Detect which cell encompasses the target text, then output its [x, y] center coordinate. 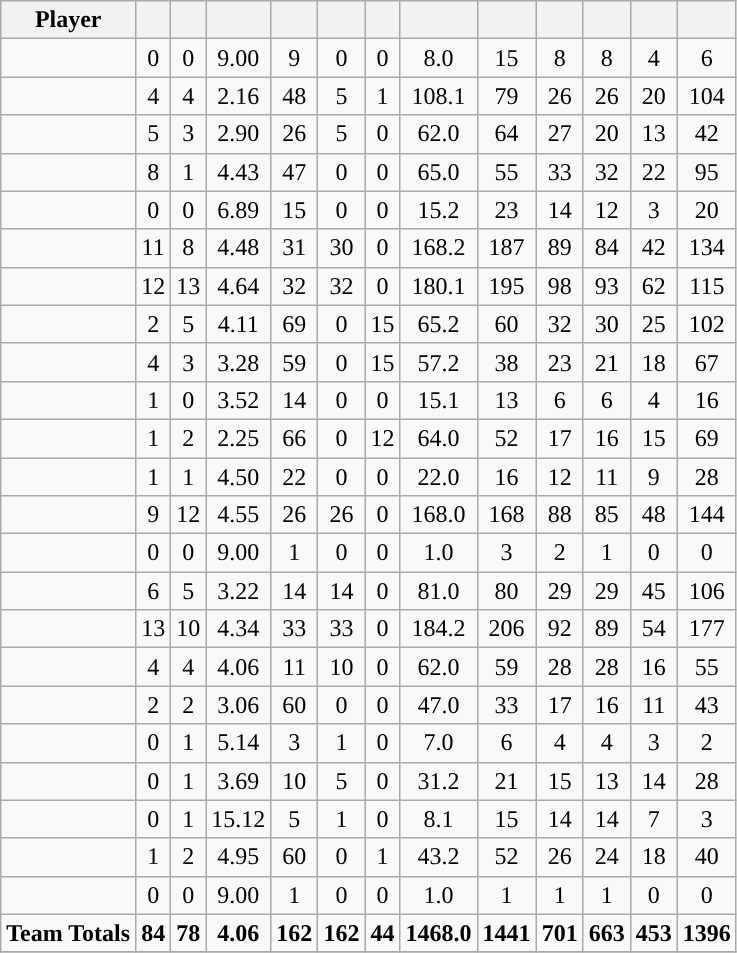
1441 [506, 933]
98 [560, 286]
65.2 [438, 324]
2.90 [238, 134]
1468.0 [438, 933]
64 [506, 134]
663 [606, 933]
15.12 [238, 819]
8.0 [438, 58]
7 [654, 819]
144 [706, 515]
168 [506, 515]
206 [506, 629]
24 [606, 857]
8.1 [438, 819]
67 [706, 362]
15.2 [438, 210]
65.0 [438, 172]
4.11 [238, 324]
43.2 [438, 857]
44 [382, 933]
108.1 [438, 96]
115 [706, 286]
27 [560, 134]
3.22 [238, 591]
102 [706, 324]
31 [294, 248]
92 [560, 629]
25 [654, 324]
64.0 [438, 438]
Player [68, 20]
187 [506, 248]
168.2 [438, 248]
104 [706, 96]
40 [706, 857]
81.0 [438, 591]
45 [654, 591]
184.2 [438, 629]
4.48 [238, 248]
3.69 [238, 781]
177 [706, 629]
3.52 [238, 400]
47.0 [438, 705]
88 [560, 515]
106 [706, 591]
4.43 [238, 172]
78 [188, 933]
134 [706, 248]
79 [506, 96]
3.06 [238, 705]
1396 [706, 933]
4.95 [238, 857]
62 [654, 286]
180.1 [438, 286]
43 [706, 705]
4.64 [238, 286]
195 [506, 286]
4.55 [238, 515]
701 [560, 933]
4.34 [238, 629]
22.0 [438, 477]
57.2 [438, 362]
7.0 [438, 743]
3.28 [238, 362]
2.16 [238, 96]
38 [506, 362]
95 [706, 172]
2.25 [238, 438]
4.50 [238, 477]
80 [506, 591]
168.0 [438, 515]
5.14 [238, 743]
47 [294, 172]
54 [654, 629]
66 [294, 438]
15.1 [438, 400]
85 [606, 515]
31.2 [438, 781]
93 [606, 286]
6.89 [238, 210]
453 [654, 933]
Team Totals [68, 933]
